From the cell containing the given text, extract its center point as [X, Y] coordinate. 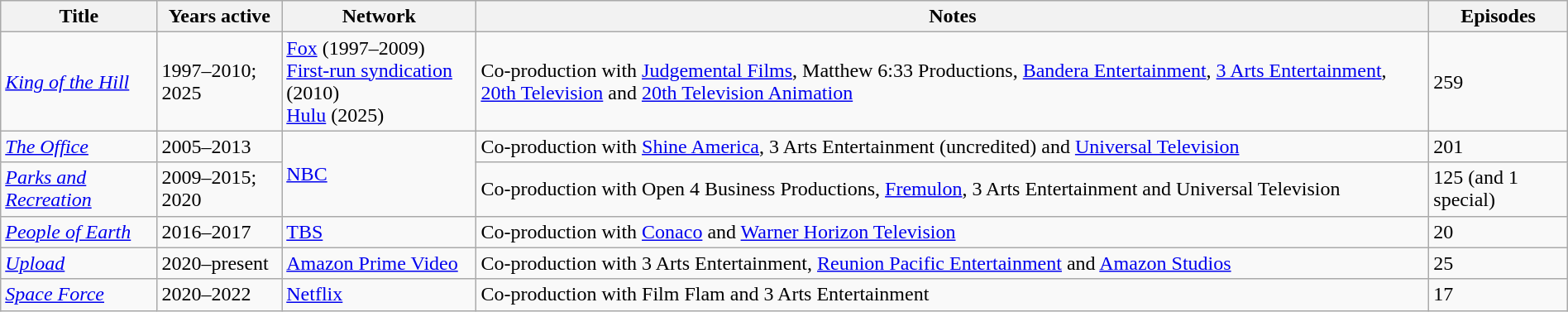
25 [1499, 263]
2020–2022 [220, 295]
Fox (1997–2009)First-run syndication (2010)Hulu (2025) [379, 81]
TBS [379, 232]
Co-production with Open 4 Business Productions, Fremulon, 3 Arts Entertainment and Universal Television [953, 189]
Network [379, 17]
Years active [220, 17]
Co-production with Shine America, 3 Arts Entertainment (uncredited) and Universal Television [953, 146]
125 (and 1 special) [1499, 189]
King of the Hill [79, 81]
2016–2017 [220, 232]
201 [1499, 146]
Title [79, 17]
NBC [379, 174]
Notes [953, 17]
Parks and Recreation [79, 189]
Co-production with Conaco and Warner Horizon Television [953, 232]
The Office [79, 146]
Amazon Prime Video [379, 263]
Space Force [79, 295]
2009–2015; 2020 [220, 189]
1997–2010; 2025 [220, 81]
2005–2013 [220, 146]
259 [1499, 81]
Episodes [1499, 17]
2020–present [220, 263]
Co-production with 3 Arts Entertainment, Reunion Pacific Entertainment and Amazon Studios [953, 263]
17 [1499, 295]
Upload [79, 263]
People of Earth [79, 232]
20 [1499, 232]
Netflix [379, 295]
Co-production with Film Flam and 3 Arts Entertainment [953, 295]
